Pinpoint the cell where the given text exists, returning its [X, Y] midpoint coordinate. 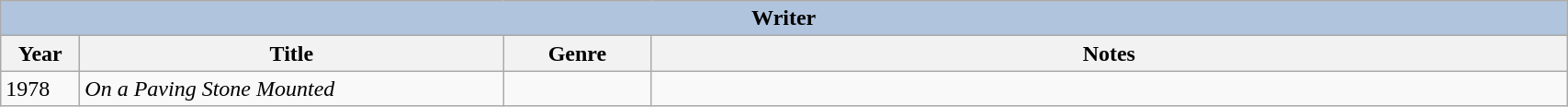
1978 [40, 89]
Notes [1110, 53]
Writer [784, 18]
On a Paving Stone Mounted [292, 89]
Genre [577, 53]
Title [292, 53]
Year [40, 53]
